Return the (X, Y) coordinate for the center point of the cell that contains the specified text.  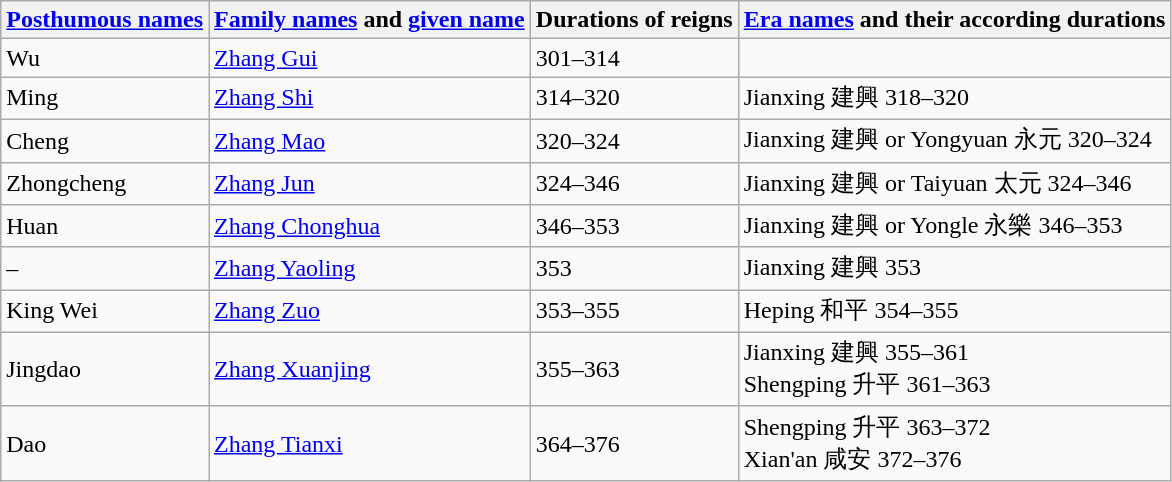
355–363 (634, 369)
Zhang Chonghua (370, 226)
Zhongcheng (105, 184)
Heping 和平 354–355 (954, 312)
King Wei (105, 312)
Jingdao (105, 369)
Shengping 升平 363–372Xian'an 咸安 372–376 (954, 443)
Zhang Xuanjing (370, 369)
364–376 (634, 443)
314–320 (634, 98)
301–314 (634, 58)
Jianxing 建興 or Taiyuan 太元 324–346 (954, 184)
Jianxing 建興 355–361Shengping 升平 361–363 (954, 369)
Ming (105, 98)
Family names and given name (370, 20)
Zhang Zuo (370, 312)
Zhang Jun (370, 184)
Durations of reigns (634, 20)
Huan (105, 226)
– (105, 268)
353 (634, 268)
Cheng (105, 140)
Jianxing 建興 353 (954, 268)
Jianxing 建興 318–320 (954, 98)
Jianxing 建興 or Yongle 永樂 346–353 (954, 226)
324–346 (634, 184)
320–324 (634, 140)
Posthumous names (105, 20)
Zhang Mao (370, 140)
Era names and their according durations (954, 20)
Zhang Gui (370, 58)
Jianxing 建興 or Yongyuan 永元 320–324 (954, 140)
Wu (105, 58)
Zhang Shi (370, 98)
346–353 (634, 226)
Zhang Tianxi (370, 443)
353–355 (634, 312)
Zhang Yaoling (370, 268)
Dao (105, 443)
